Provide the [X, Y] coordinate of the cell's center where the given text is located.  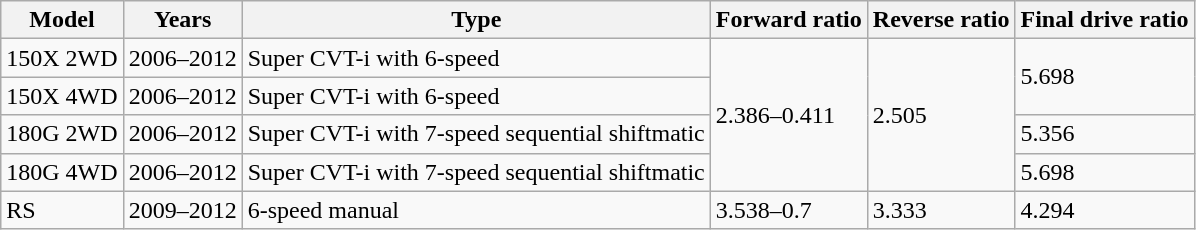
Model [62, 20]
2.386–0.411 [788, 115]
150X 2WD [62, 58]
180G 4WD [62, 172]
4.294 [1104, 210]
2.505 [941, 115]
3.538–0.7 [788, 210]
Forward ratio [788, 20]
6-speed manual [476, 210]
Type [476, 20]
RS [62, 210]
5.356 [1104, 134]
180G 2WD [62, 134]
Final drive ratio [1104, 20]
Reverse ratio [941, 20]
3.333 [941, 210]
2009–2012 [182, 210]
Years [182, 20]
150X 4WD [62, 96]
